Identify which cell holds the provided text, then report its (X, Y) central coordinate. 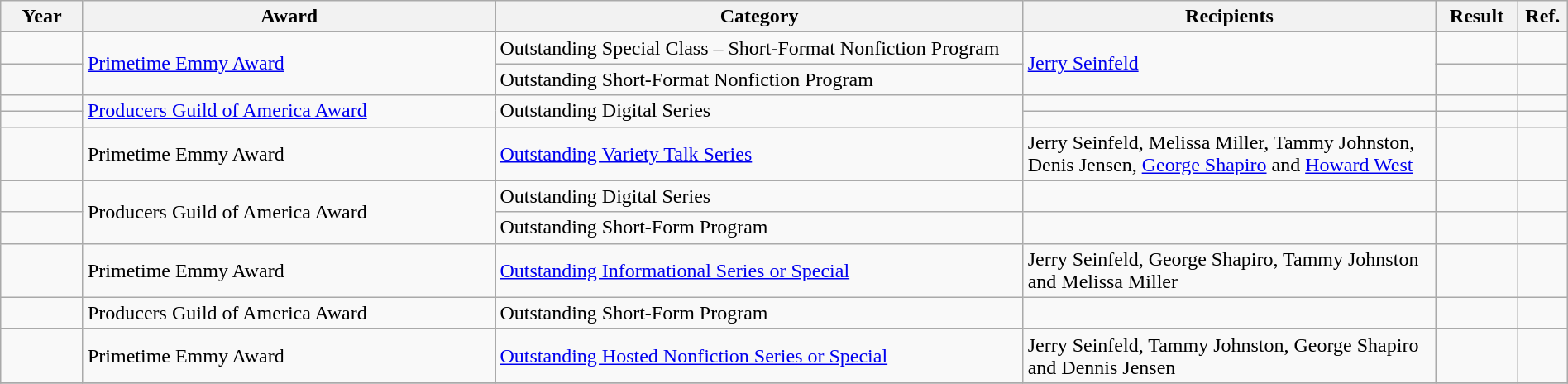
Jerry Seinfeld, Tammy Johnston, George Shapiro and Dennis Jensen (1229, 356)
Outstanding Short-Format Nonfiction Program (759, 79)
Recipients (1229, 17)
Award (289, 17)
Category (759, 17)
Result (1477, 17)
Outstanding Special Class – Short-Format Nonfiction Program (759, 48)
Outstanding Hosted Nonfiction Series or Special (759, 356)
Outstanding Variety Talk Series (759, 154)
Year (42, 17)
Jerry Seinfeld, George Shapiro, Tammy Johnston and Melissa Miller (1229, 270)
Jerry Seinfeld (1229, 64)
Jerry Seinfeld, Melissa Miller, Tammy Johnston, Denis Jensen, George Shapiro and Howard West (1229, 154)
Ref. (1542, 17)
Outstanding Informational Series or Special (759, 270)
